Output the [X, Y] coordinate of the center of the cell containing the given text.  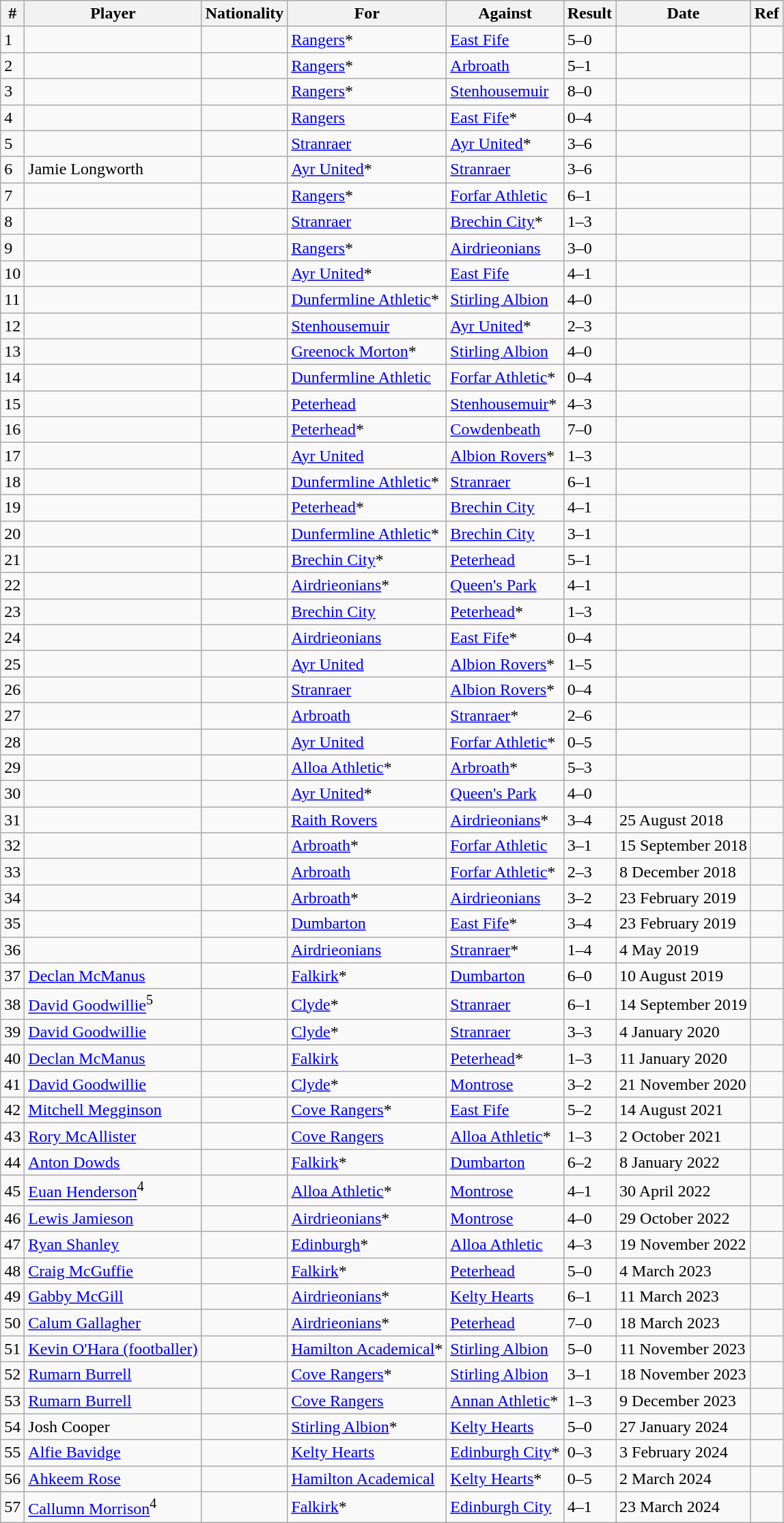
48 [12, 1271]
27 January 2024 [684, 1427]
24 [12, 637]
57 [12, 1507]
5–2 [589, 1110]
Mitchell Megginson [113, 1110]
Raith Rovers [367, 820]
11 November 2023 [684, 1349]
Lewis Jamieson [113, 1219]
55 [12, 1453]
39 [12, 1032]
Dunfermline Athletic [367, 378]
Gabby McGill [113, 1297]
Craig McGuffie [113, 1271]
Calum Gallagher [113, 1323]
29 October 2022 [684, 1219]
30 [12, 794]
3 [12, 92]
54 [12, 1427]
17 [12, 456]
15 [12, 404]
Falkirk [367, 1058]
49 [12, 1297]
1–5 [589, 663]
Stirling Albion* [367, 1427]
0–3 [589, 1453]
Edinburgh* [367, 1245]
10 [12, 273]
Kevin O'Hara (footballer) [113, 1349]
52 [12, 1375]
11 March 2023 [684, 1297]
# [12, 14]
47 [12, 1245]
46 [12, 1219]
28 [12, 741]
32 [12, 846]
David Goodwillie5 [113, 1004]
8 January 2022 [684, 1162]
Anton Dowds [113, 1162]
53 [12, 1401]
1–4 [589, 950]
4 January 2020 [684, 1032]
27 [12, 715]
6 [12, 169]
19 [12, 508]
Kelty Hearts* [505, 1479]
51 [12, 1349]
Josh Cooper [113, 1427]
Hamilton Academical* [367, 1349]
15 September 2018 [684, 846]
37 [12, 976]
8–0 [589, 92]
10 August 2019 [684, 976]
22 [12, 586]
23 March 2024 [684, 1507]
Edinburgh City* [505, 1453]
Ahkeem Rose [113, 1479]
Cowdenbeath [505, 430]
Rory McAllister [113, 1136]
Hamilton Academical [367, 1479]
Alloa Athletic [505, 1245]
26 [12, 689]
For [367, 14]
9 December 2023 [684, 1401]
25 [12, 663]
2 October 2021 [684, 1136]
18 [12, 482]
5–3 [589, 768]
5 [12, 143]
14 August 2021 [684, 1110]
Jamie Longworth [113, 169]
11 January 2020 [684, 1058]
31 [12, 820]
Edinburgh City [505, 1507]
44 [12, 1162]
29 [12, 768]
3 February 2024 [684, 1453]
14 [12, 378]
33 [12, 872]
2–6 [589, 715]
13 [12, 352]
Nationality [244, 14]
45 [12, 1190]
18 November 2023 [684, 1375]
4 March 2023 [684, 1271]
7 [12, 195]
4 May 2019 [684, 950]
2 [12, 66]
41 [12, 1084]
19 November 2022 [684, 1245]
20 [12, 534]
Alfie Bavidge [113, 1453]
9 [12, 247]
4 [12, 118]
50 [12, 1323]
8 [12, 221]
3–0 [589, 247]
Ref [766, 14]
21 November 2020 [684, 1084]
16 [12, 430]
12 [12, 326]
35 [12, 924]
23 [12, 612]
Result [589, 14]
1 [12, 40]
Date [684, 14]
Callumn Morrison4 [113, 1507]
34 [12, 898]
3–3 [589, 1032]
14 September 2019 [684, 1004]
Annan Athletic* [505, 1401]
21 [12, 560]
Player [113, 14]
Euan Henderson4 [113, 1190]
11 [12, 299]
25 August 2018 [684, 820]
Stenhousemuir* [505, 404]
6–2 [589, 1162]
38 [12, 1004]
Ryan Shanley [113, 1245]
43 [12, 1136]
56 [12, 1479]
Greenock Morton* [367, 352]
6–0 [589, 976]
36 [12, 950]
40 [12, 1058]
18 March 2023 [684, 1323]
8 December 2018 [684, 872]
Against [505, 14]
Rangers [367, 118]
30 April 2022 [684, 1190]
2 March 2024 [684, 1479]
42 [12, 1110]
